Return (x, y) of the center of cell containing provided text 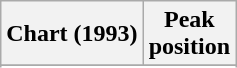
Peak position (189, 34)
Chart (1993) (72, 34)
